Identify which cell holds the provided text, then report its (x, y) central coordinate. 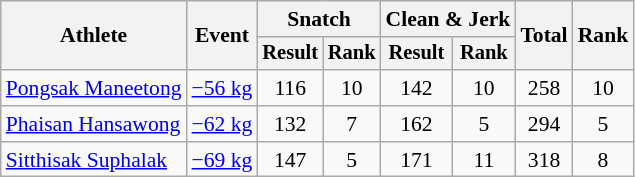
142 (417, 88)
Athlete (94, 36)
−62 kg (222, 124)
Phaisan Hansawong (94, 124)
132 (290, 124)
Event (222, 36)
162 (417, 124)
Clean & Jerk (448, 19)
258 (544, 88)
Snatch (318, 19)
294 (544, 124)
Pongsak Maneetong (94, 88)
−56 kg (222, 88)
Total (544, 36)
116 (290, 88)
7 (352, 124)
